Return [X, Y] of the center of cell containing provided text 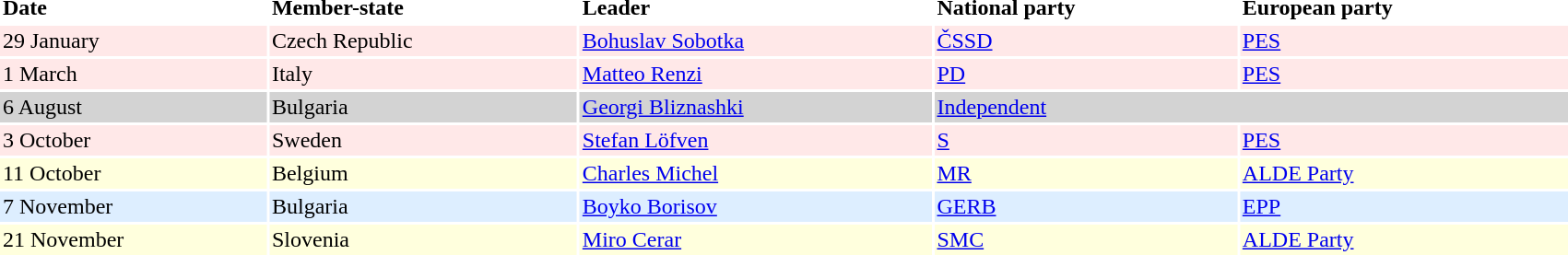
Matteo Renzi [756, 74]
Slovenia [423, 239]
Czech Republic [423, 41]
MR [1085, 173]
Sweden [423, 140]
3 October [133, 140]
Belgium [423, 173]
Independent [1250, 107]
Italy [423, 74]
1 March [133, 74]
7 November [133, 206]
SMC [1085, 239]
Charles Michel [756, 173]
Bohuslav Sobotka [756, 41]
Stefan Löfven [756, 140]
ČSSD [1085, 41]
6 August [133, 107]
Boyko Borisov [756, 206]
11 October [133, 173]
S [1085, 140]
EPP [1404, 206]
Georgi Bliznashki [756, 107]
21 November [133, 239]
29 January [133, 41]
Miro Cerar [756, 239]
PD [1085, 74]
GERB [1085, 206]
